Return (x, y) of the center of cell containing provided text 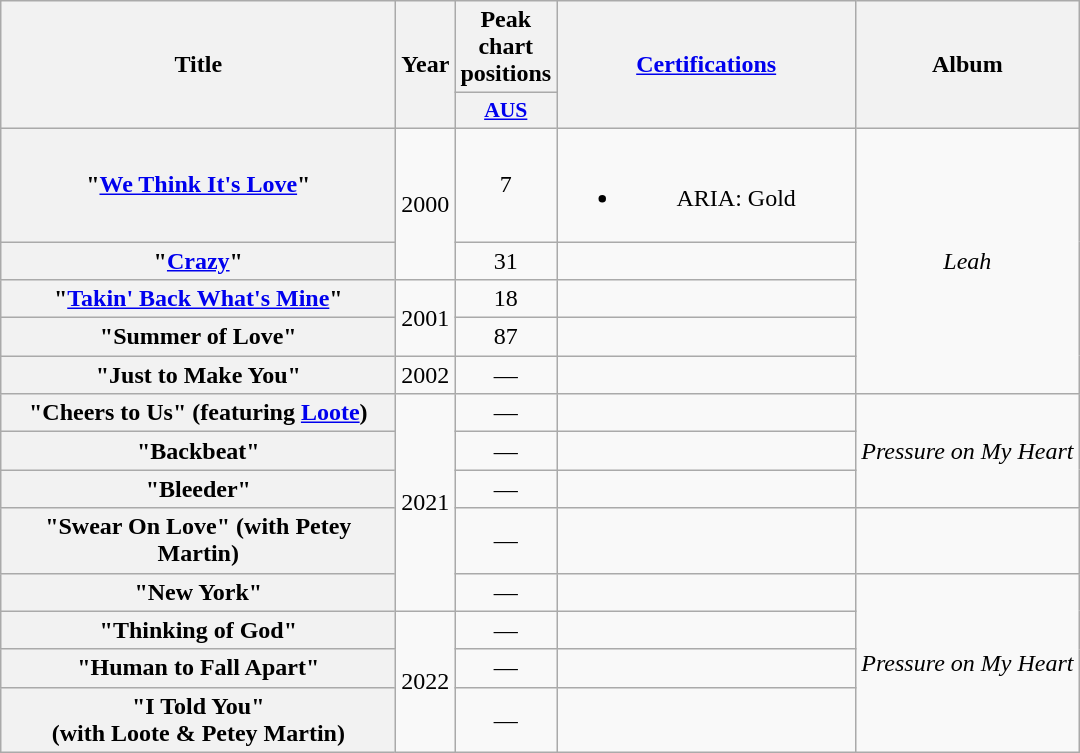
ARIA: Gold (706, 184)
Year (426, 65)
Certifications (706, 65)
Title (198, 65)
"Summer of Love" (198, 337)
2021 (426, 502)
7 (506, 184)
"I Told You" (with Loote & Petey Martin) (198, 720)
Peak chart positions (506, 47)
AUS (506, 111)
"Cheers to Us" (featuring Loote) (198, 413)
2022 (426, 682)
2001 (426, 318)
Leah (968, 260)
31 (506, 261)
"We Think It's Love" (198, 184)
2002 (426, 375)
"Takin' Back What's Mine" (198, 299)
"Thinking of God" (198, 630)
"Crazy" (198, 261)
"New York" (198, 592)
"Just to Make You" (198, 375)
18 (506, 299)
87 (506, 337)
"Swear On Love" (with Petey Martin) (198, 540)
"Backbeat" (198, 451)
2000 (426, 204)
"Bleeder" (198, 489)
"Human to Fall Apart" (198, 668)
Album (968, 65)
